Capture the cell that displays the provided text and extract its (x, y) central coordinate. 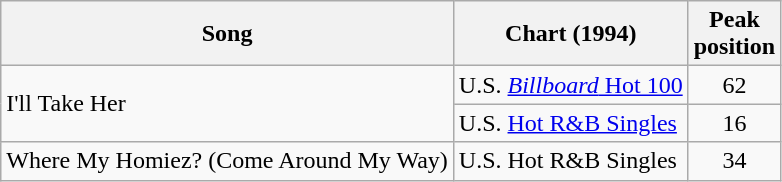
Peakposition (734, 34)
Where My Homiez? (Come Around My Way) (228, 161)
Song (228, 34)
U.S. Billboard Hot 100 (570, 85)
16 (734, 123)
62 (734, 85)
I'll Take Her (228, 104)
Chart (1994) (570, 34)
34 (734, 161)
